Locate the cell with the specified text and output its [X, Y] center coordinate. 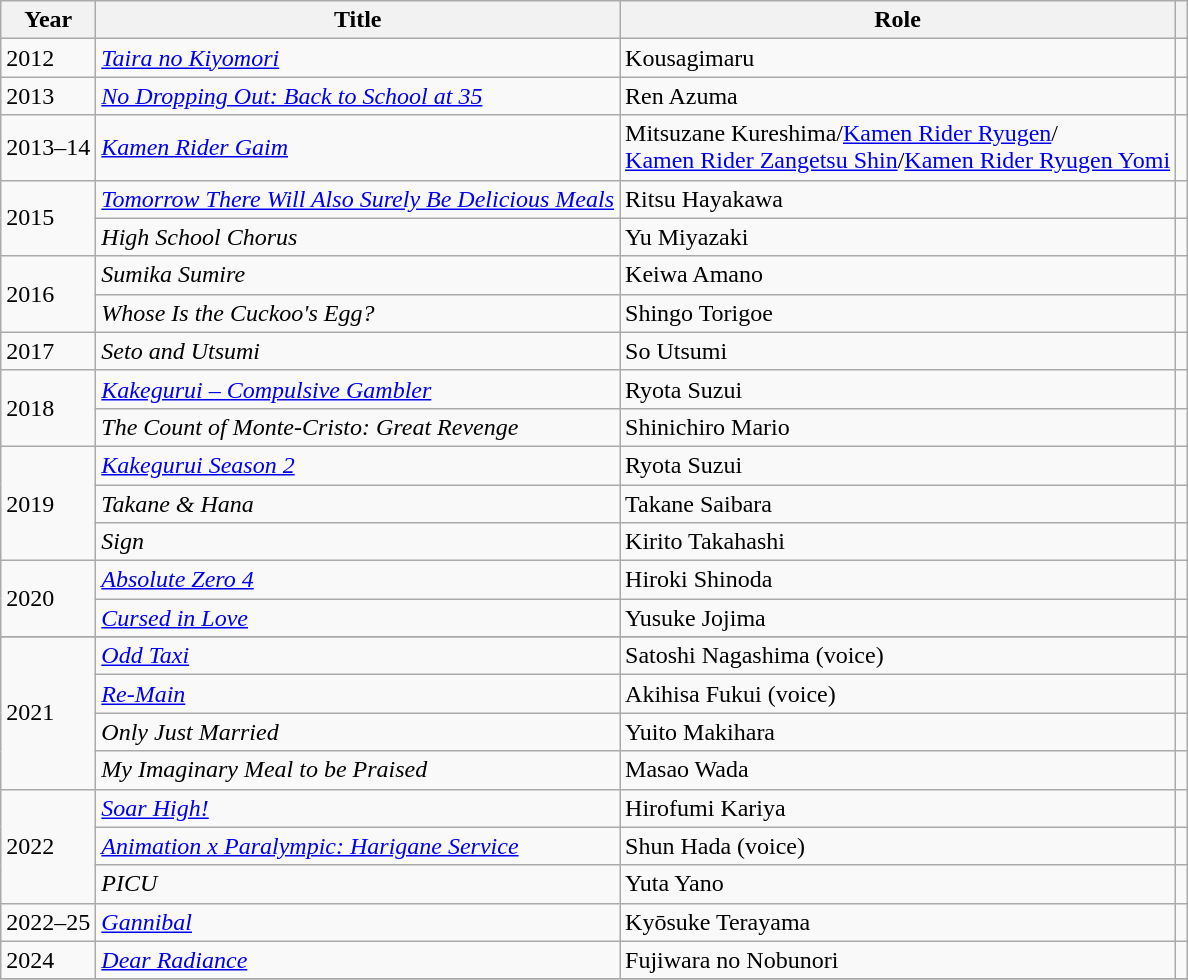
Satoshi Nagashima (voice) [898, 656]
2012 [48, 58]
Sign [358, 542]
Fujiwara no Nobunori [898, 960]
Kirito Takahashi [898, 542]
Odd Taxi [358, 656]
Seto and Utsumi [358, 351]
No Dropping Out: Back to School at 35 [358, 96]
2015 [48, 218]
2021 [48, 713]
Only Just Married [358, 732]
Yu Miyazaki [898, 237]
Keiwa Amano [898, 275]
Re-Main [358, 694]
Tomorrow There Will Also Surely Be Delicious Meals [358, 199]
Animation x Paralympic: Harigane Service [358, 846]
My Imaginary Meal to be Praised [358, 770]
2022 [48, 846]
Shun Hada (voice) [898, 846]
2017 [48, 351]
Takane Saibara [898, 503]
2024 [48, 960]
So Utsumi [898, 351]
Hiroki Shinoda [898, 580]
Masao Wada [898, 770]
Sumika Sumire [358, 275]
2013 [48, 96]
Akihisa Fukui (voice) [898, 694]
Kakegurui – Compulsive Gambler [358, 389]
Cursed in Love [358, 618]
Hirofumi Kariya [898, 808]
Absolute Zero 4 [358, 580]
2022–25 [48, 922]
Whose Is the Cuckoo's Egg? [358, 313]
2013–14 [48, 148]
High School Chorus [358, 237]
Role [898, 20]
Kamen Rider Gaim [358, 148]
The Count of Monte-Cristo: Great Revenge [358, 427]
Mitsuzane Kureshima/Kamen Rider Ryugen/Kamen Rider Zangetsu Shin/Kamen Rider Ryugen Yomi [898, 148]
Title [358, 20]
Gannibal [358, 922]
Soar High! [358, 808]
Year [48, 20]
Kyōsuke Terayama [898, 922]
Yusuke Jojima [898, 618]
Kakegurui Season 2 [358, 465]
Shinichiro Mario [898, 427]
2019 [48, 503]
PICU [358, 884]
Ritsu Hayakawa [898, 199]
Takane & Hana [358, 503]
Kousagimaru [898, 58]
Taira no Kiyomori [358, 58]
Shingo Torigoe [898, 313]
Yuta Yano [898, 884]
Ren Azuma [898, 96]
Dear Radiance [358, 960]
2018 [48, 408]
2016 [48, 294]
2020 [48, 599]
Yuito Makihara [898, 732]
